From the cell containing the given text, extract its center point as [X, Y] coordinate. 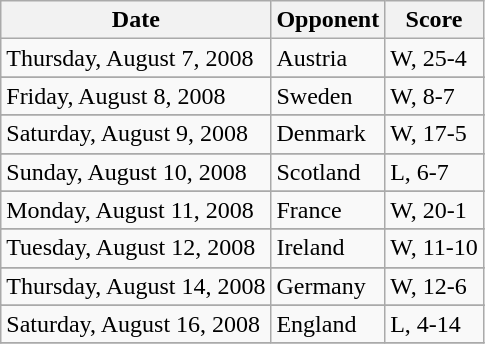
W, 20-1 [434, 210]
Monday, August 11, 2008 [136, 210]
L, 4-14 [434, 324]
Germany [328, 286]
W, 12-6 [434, 286]
Friday, August 8, 2008 [136, 96]
L, 6-7 [434, 172]
Saturday, August 16, 2008 [136, 324]
W, 25-4 [434, 58]
Thursday, August 7, 2008 [136, 58]
Date [136, 20]
Score [434, 20]
England [328, 324]
Tuesday, August 12, 2008 [136, 248]
W, 11-10 [434, 248]
Ireland [328, 248]
W, 17-5 [434, 134]
Thursday, August 14, 2008 [136, 286]
Sweden [328, 96]
Scotland [328, 172]
Opponent [328, 20]
Sunday, August 10, 2008 [136, 172]
Denmark [328, 134]
Saturday, August 9, 2008 [136, 134]
Austria [328, 58]
France [328, 210]
W, 8-7 [434, 96]
